For the text-containing cell, return its midpoint in [X, Y] coordinate format. 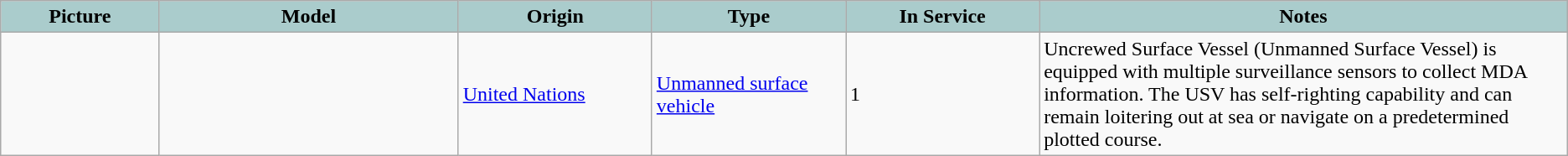
Type [749, 17]
United Nations [554, 94]
Picture [80, 17]
Notes [1303, 17]
In Service [943, 17]
1 [943, 94]
Unmanned surface vehicle [749, 94]
Origin [554, 17]
Model [308, 17]
